For the text-containing cell, return its midpoint in [x, y] coordinate format. 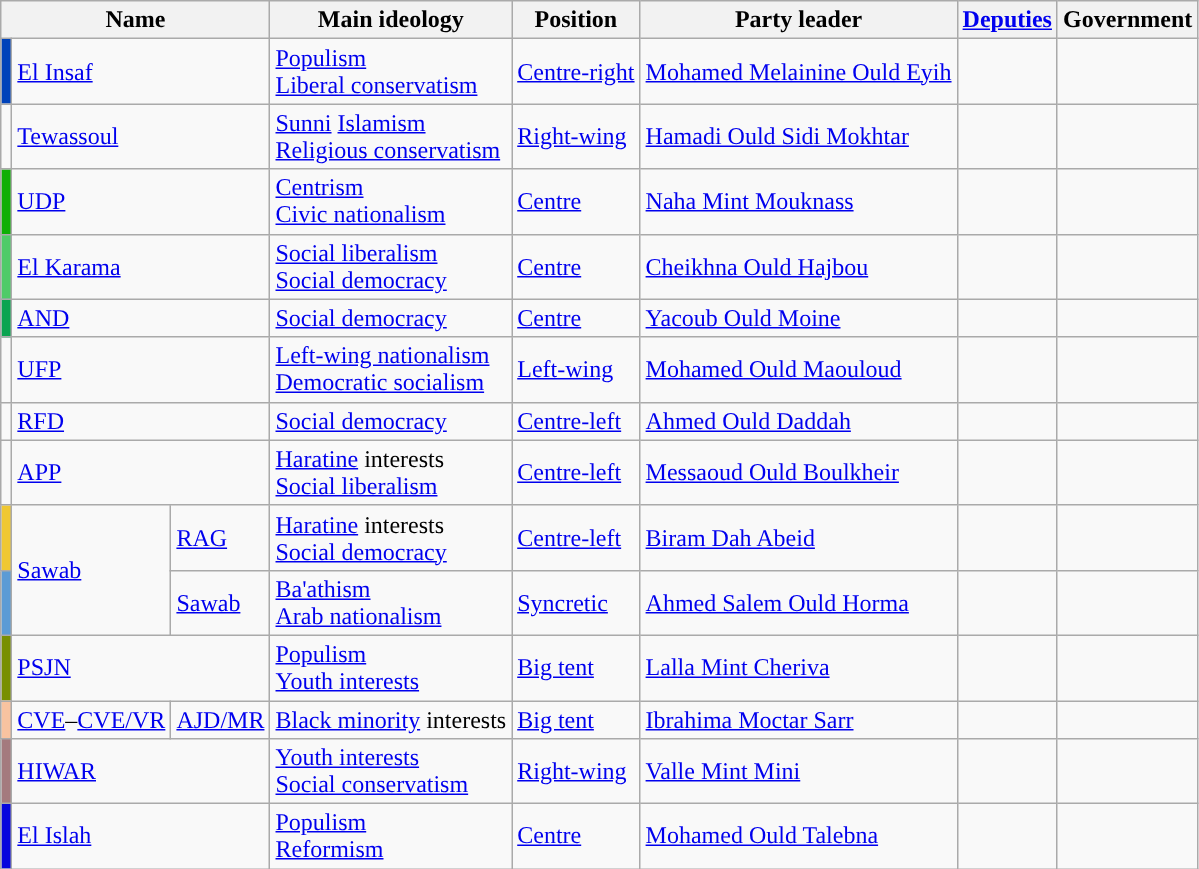
RAG [220, 538]
Syncretic [576, 602]
El Karama [141, 266]
Ibrahima Moctar Sarr [798, 719]
Yacoub Ould Moine [798, 318]
Mohamed Ould Talebna [798, 836]
Party leader [798, 20]
Ahmed Salem Ould Horma [798, 602]
Messaoud Ould Boulkheir [798, 472]
CVE–CVE/VR [92, 719]
Main ideology [391, 20]
HIWAR [141, 772]
Left-wing nationalismDemocratic socialism [391, 370]
Name [136, 20]
AJD/MR [220, 719]
CentrismCivic nationalism [391, 202]
APP [141, 472]
AND [141, 318]
RFD [141, 421]
Left-wing [576, 370]
El Insaf [141, 72]
Social liberalismSocial democracy [391, 266]
Position [576, 20]
Valle Mint Mini [798, 772]
Lalla Mint Cheriva [798, 668]
Sunni IslamismReligious conservatism [391, 136]
Biram Dah Abeid [798, 538]
Ahmed Ould Daddah [798, 421]
PopulismYouth interests [391, 668]
PSJN [141, 668]
Haratine interestsSocial democracy [391, 538]
Naha Mint Mouknass [798, 202]
UFP [141, 370]
Youth interestsSocial conservatism [391, 772]
Black minority interests [391, 719]
PopulismLiberal conservatism [391, 72]
UDP [141, 202]
Hamadi Ould Sidi Mokhtar [798, 136]
Haratine interestsSocial liberalism [391, 472]
PopulismReformism [391, 836]
Deputies [1007, 20]
Tewassoul [141, 136]
Mohamed Melainine Ould Eyih [798, 72]
Mohamed Ould Maouloud [798, 370]
Cheikhna Ould Hajbou [798, 266]
Ba'athismArab nationalism [391, 602]
Centre-right [576, 72]
Government [1127, 20]
El Islah [141, 836]
